Detect which cell encompasses the target text, then output its (x, y) center coordinate. 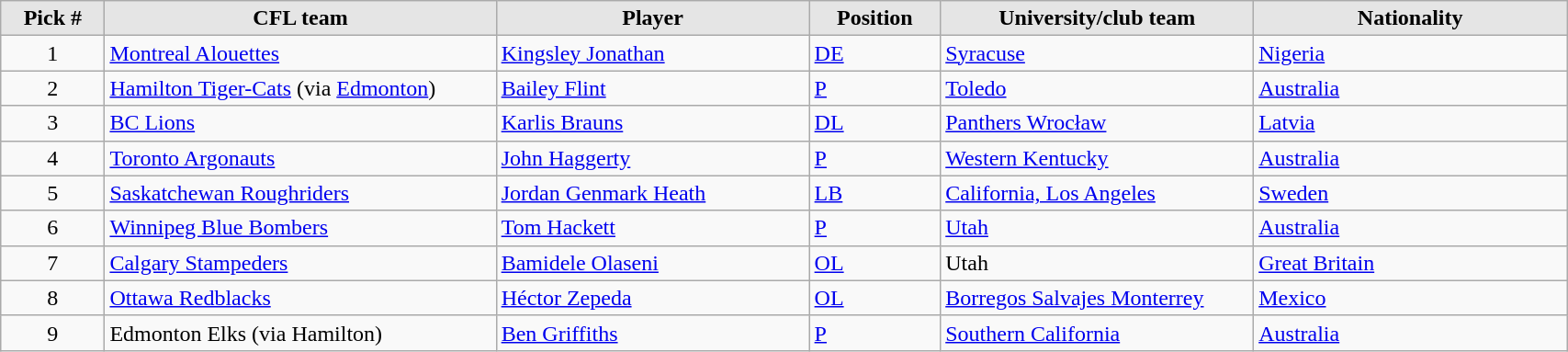
2 (53, 88)
1 (53, 53)
CFL team (300, 18)
Player (652, 18)
LB (874, 193)
Panthers Wrocław (1097, 123)
Calgary Stampeders (300, 263)
DL (874, 123)
Héctor Zepeda (652, 298)
Syracuse (1097, 53)
Hamilton Tiger-Cats (via Edmonton) (300, 88)
Karlis Brauns (652, 123)
Nationality (1411, 18)
Kingsley Jonathan (652, 53)
Borregos Salvajes Monterrey (1097, 298)
Edmonton Elks (via Hamilton) (300, 333)
Ottawa Redblacks (300, 298)
Bailey Flint (652, 88)
Great Britain (1411, 263)
Toledo (1097, 88)
3 (53, 123)
Latvia (1411, 123)
Position (874, 18)
DE (874, 53)
Winnipeg Blue Bombers (300, 228)
Nigeria (1411, 53)
9 (53, 333)
University/club team (1097, 18)
Montreal Alouettes (300, 53)
Western Kentucky (1097, 158)
8 (53, 298)
BC Lions (300, 123)
Toronto Argonauts (300, 158)
Sweden (1411, 193)
Bamidele Olaseni (652, 263)
Ben Griffiths (652, 333)
Saskatchewan Roughriders (300, 193)
Pick # (53, 18)
John Haggerty (652, 158)
4 (53, 158)
California, Los Angeles (1097, 193)
5 (53, 193)
7 (53, 263)
Southern California (1097, 333)
Jordan Genmark Heath (652, 193)
6 (53, 228)
Tom Hackett (652, 228)
Mexico (1411, 298)
